Return the [x, y] coordinate for the center point of the cell that contains the specified text.  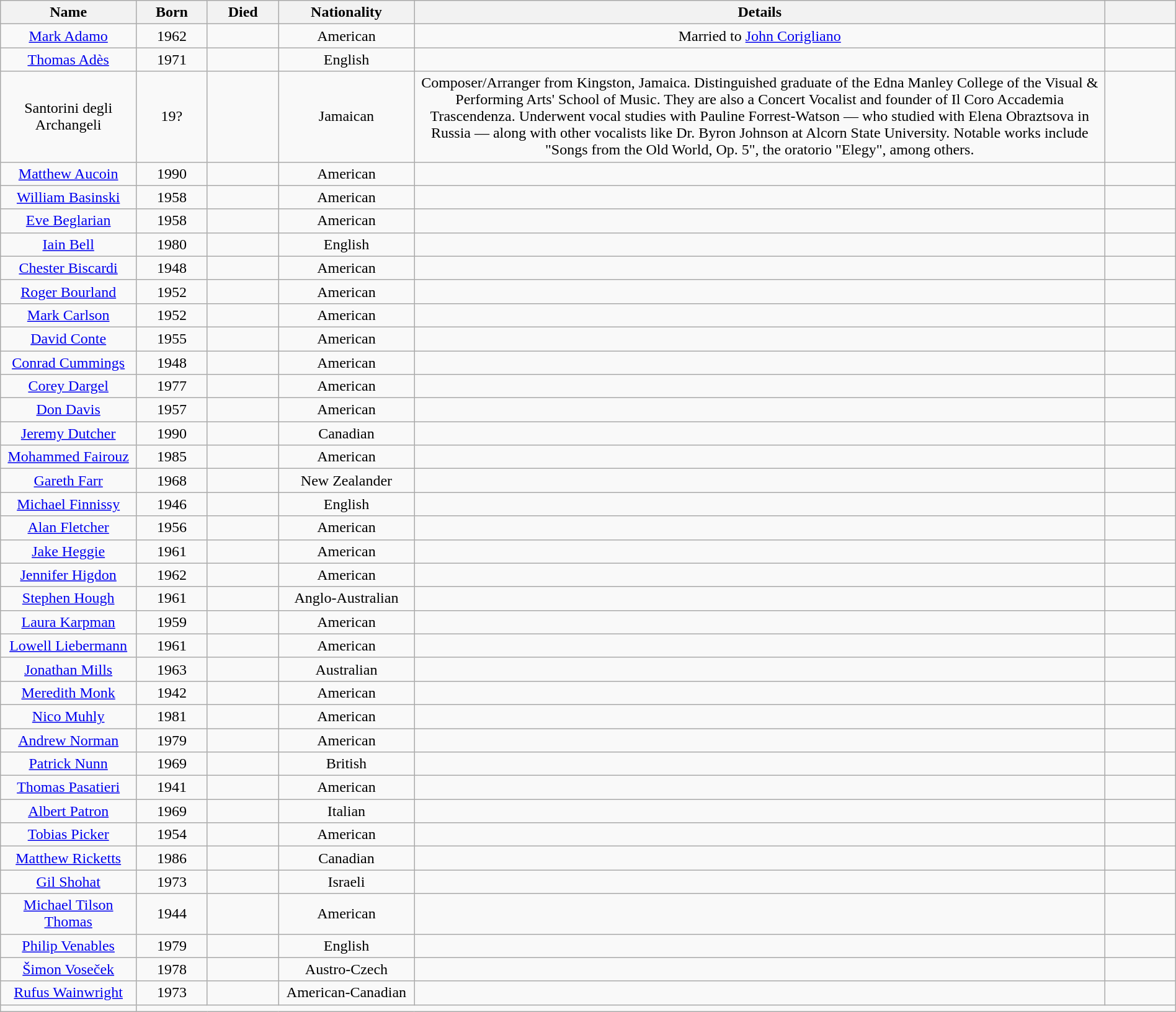
Jake Heggie [68, 551]
Jeremy Dutcher [68, 433]
Married to John Corigliano [760, 36]
Don Davis [68, 410]
Died [243, 12]
Gil Shohat [68, 882]
Eve Beglarian [68, 221]
1980 [172, 244]
Rufus Wainwright [68, 993]
Thomas Pasatieri [68, 788]
Nico Muhly [68, 716]
New Zealander [346, 481]
1941 [172, 788]
Michael Finnissy [68, 504]
Mark Adamo [68, 36]
Roger Bourland [68, 291]
1968 [172, 481]
1977 [172, 386]
Italian [346, 811]
Tobias Picker [68, 835]
Albert Patron [68, 811]
1957 [172, 410]
Conrad Cummings [68, 363]
1954 [172, 835]
Matthew Ricketts [68, 858]
Mohammed Fairouz [68, 457]
Mark Carlson [68, 315]
Laura Karpman [68, 622]
Born [172, 12]
Details [760, 12]
American-Canadian [346, 993]
1985 [172, 457]
Stephen Hough [68, 598]
1944 [172, 914]
Austro-Czech [346, 969]
1956 [172, 528]
Michael Tilson Thomas [68, 914]
Nationality [346, 12]
Meredith Monk [68, 693]
1946 [172, 504]
1959 [172, 622]
1978 [172, 969]
David Conte [68, 339]
Australian [346, 669]
Chester Biscardi [68, 268]
Jonathan Mills [68, 669]
Andrew Norman [68, 740]
Alan Fletcher [68, 528]
Thomas Adès [68, 60]
Name [68, 12]
British [346, 764]
William Basinski [68, 197]
1955 [172, 339]
Iain Bell [68, 244]
Anglo-Australian [346, 598]
Jamaican [346, 117]
Šimon Voseček [68, 969]
1942 [172, 693]
Philip Venables [68, 946]
Patrick Nunn [68, 764]
Corey Dargel [68, 386]
19? [172, 117]
1986 [172, 858]
Lowell Liebermann [68, 646]
Israeli [346, 882]
1971 [172, 60]
Santorini degli Archangeli [68, 117]
1963 [172, 669]
Matthew Aucoin [68, 174]
1981 [172, 716]
Gareth Farr [68, 481]
Jennifer Higdon [68, 575]
